For the text-containing cell, return its midpoint in [X, Y] coordinate format. 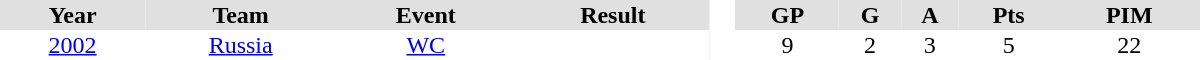
Pts [1009, 15]
WC [426, 45]
A [930, 15]
G [870, 15]
Result [612, 15]
3 [930, 45]
2 [870, 45]
2002 [72, 45]
9 [788, 45]
Event [426, 15]
Team [240, 15]
PIM [1129, 15]
Year [72, 15]
22 [1129, 45]
Russia [240, 45]
5 [1009, 45]
GP [788, 15]
